Detect which cell encompasses the target text, then output its (x, y) center coordinate. 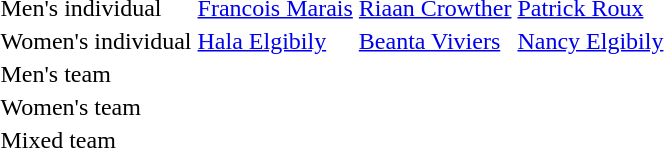
Hala Elgibily (275, 41)
Beanta Viviers (435, 41)
